Detect which cell encompasses the target text, then output its (x, y) center coordinate. 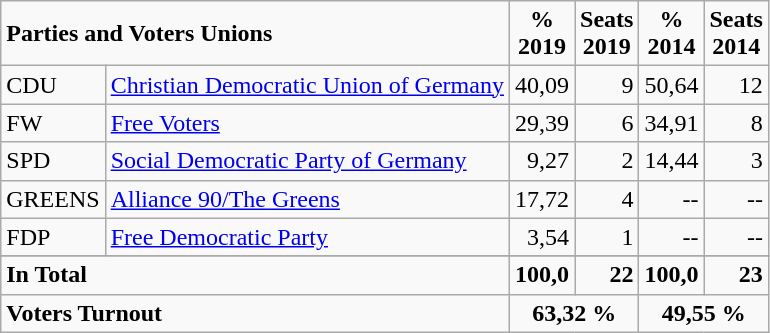
Free Democratic Party (307, 237)
3 (736, 161)
9,27 (542, 161)
22 (607, 275)
6 (607, 123)
3,54 (542, 237)
%2019 (542, 34)
14,44 (672, 161)
1 (607, 237)
4 (607, 199)
Parties and Voters Unions (256, 34)
CDU (53, 85)
12 (736, 85)
23 (736, 275)
40,09 (542, 85)
17,72 (542, 199)
Seats2019 (607, 34)
In Total (256, 275)
SPD (53, 161)
29,39 (542, 123)
Free Voters (307, 123)
8 (736, 123)
Seats2014 (736, 34)
Christian Democratic Union of Germany (307, 85)
2 (607, 161)
%2014 (672, 34)
50,64 (672, 85)
9 (607, 85)
49,55 % (704, 313)
FW (53, 123)
Alliance 90/The Greens (307, 199)
Social Democratic Party of Germany (307, 161)
GREENS (53, 199)
FDP (53, 237)
63,32 % (574, 313)
34,91 (672, 123)
Voters Turnout (256, 313)
